Find where the given text appears and provide that cell's center as [X, Y] coordinate. 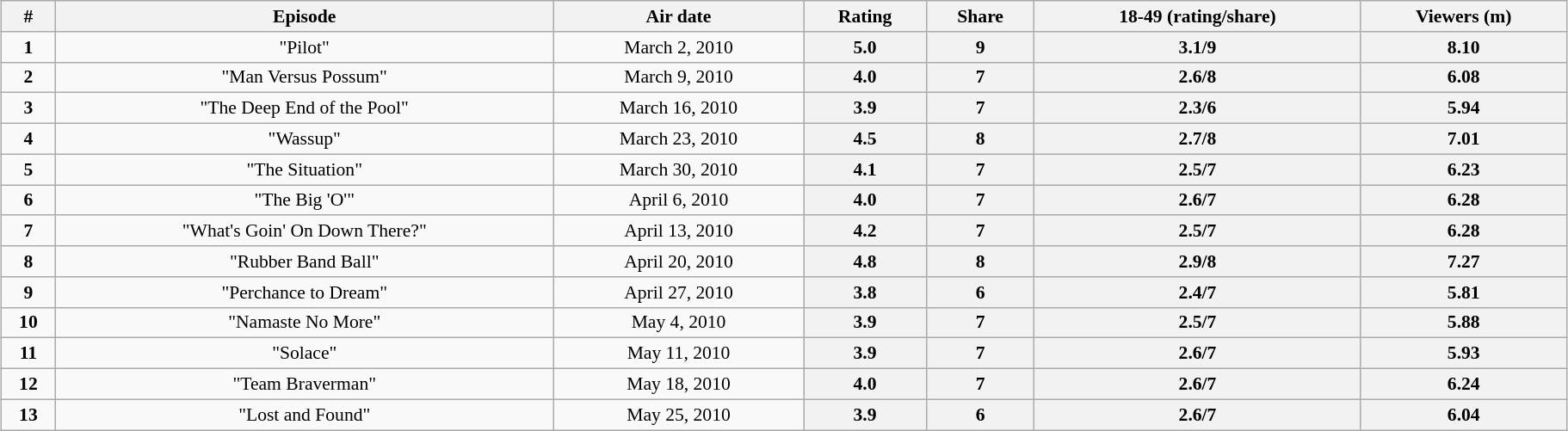
March 2, 2010 [678, 47]
4 [28, 139]
8.10 [1463, 47]
6.24 [1463, 385]
5 [28, 169]
4.8 [866, 262]
12 [28, 385]
May 11, 2010 [678, 354]
March 30, 2010 [678, 169]
4.5 [866, 139]
April 27, 2010 [678, 292]
"Rubber Band Ball" [305, 262]
4.1 [866, 169]
May 25, 2010 [678, 415]
"Wassup" [305, 139]
5.0 [866, 47]
April 20, 2010 [678, 262]
1 [28, 47]
"Pilot" [305, 47]
6.23 [1463, 169]
"Solace" [305, 354]
"Lost and Found" [305, 415]
Rating [866, 16]
Share [979, 16]
5.81 [1463, 292]
6.08 [1463, 77]
4.2 [866, 231]
5.88 [1463, 323]
6.04 [1463, 415]
2.3/6 [1198, 108]
"The Deep End of the Pool" [305, 108]
"Team Braverman" [305, 385]
# [28, 16]
2.7/8 [1198, 139]
11 [28, 354]
3.1/9 [1198, 47]
3.8 [866, 292]
May 18, 2010 [678, 385]
April 6, 2010 [678, 200]
5.94 [1463, 108]
2.9/8 [1198, 262]
7.27 [1463, 262]
March 23, 2010 [678, 139]
7.01 [1463, 139]
May 4, 2010 [678, 323]
Viewers (m) [1463, 16]
Episode [305, 16]
"Man Versus Possum" [305, 77]
April 13, 2010 [678, 231]
5.93 [1463, 354]
2.6/8 [1198, 77]
2 [28, 77]
2.4/7 [1198, 292]
"Namaste No More" [305, 323]
3 [28, 108]
"Perchance to Dream" [305, 292]
"What's Goin' On Down There?" [305, 231]
March 9, 2010 [678, 77]
March 16, 2010 [678, 108]
18-49 (rating/share) [1198, 16]
10 [28, 323]
Air date [678, 16]
"The Situation" [305, 169]
"The Big 'O'" [305, 200]
13 [28, 415]
